Locate the cell with the specified text and output its [X, Y] center coordinate. 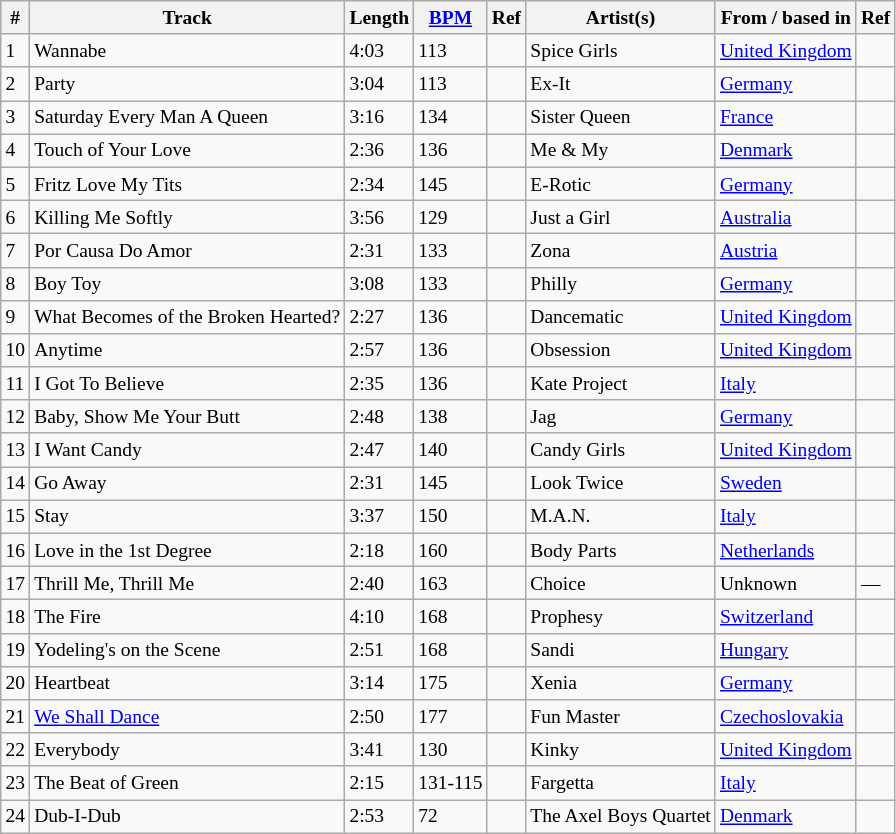
The Beat of Green [188, 782]
2:15 [380, 782]
Love in the 1st Degree [188, 550]
Look Twice [621, 484]
Saturday Every Man A Queen [188, 118]
Fargetta [621, 782]
Spice Girls [621, 50]
Jag [621, 416]
7 [16, 250]
19 [16, 650]
3:37 [380, 516]
12 [16, 416]
2:51 [380, 650]
Xenia [621, 682]
Australia [786, 216]
175 [451, 682]
Zona [621, 250]
The Fire [188, 616]
2:34 [380, 184]
163 [451, 584]
18 [16, 616]
2:36 [380, 150]
Kate Project [621, 384]
3:04 [380, 84]
20 [16, 682]
Touch of Your Love [188, 150]
10 [16, 350]
Body Parts [621, 550]
2:53 [380, 816]
E-Rotic [621, 184]
Just a Girl [621, 216]
Party [188, 84]
Dub-I-Dub [188, 816]
Prophesy [621, 616]
3:56 [380, 216]
Yodeling's on the Scene [188, 650]
2:18 [380, 550]
21 [16, 716]
23 [16, 782]
Fun Master [621, 716]
Stay [188, 516]
Track [188, 18]
Philly [621, 284]
Boy Toy [188, 284]
I Want Candy [188, 450]
15 [16, 516]
4:03 [380, 50]
Artist(s) [621, 18]
Fritz Love My Tits [188, 184]
131-115 [451, 782]
177 [451, 716]
3:16 [380, 118]
Netherlands [786, 550]
2:40 [380, 584]
What Becomes of the Broken Hearted? [188, 316]
Choice [621, 584]
8 [16, 284]
Kinky [621, 750]
3:08 [380, 284]
4:10 [380, 616]
Austria [786, 250]
13 [16, 450]
I Got To Believe [188, 384]
Por Causa Do Amor [188, 250]
3 [16, 118]
2:50 [380, 716]
Thrill Me, Thrill Me [188, 584]
138 [451, 416]
129 [451, 216]
16 [16, 550]
Sister Queen [621, 118]
1 [16, 50]
2:57 [380, 350]
4 [16, 150]
The Axel Boys Quartet [621, 816]
Switzerland [786, 616]
160 [451, 550]
22 [16, 750]
Unknown [786, 584]
Obsession [621, 350]
— [876, 584]
11 [16, 384]
14 [16, 484]
BPM [451, 18]
# [16, 18]
Dancematic [621, 316]
3:14 [380, 682]
M.A.N. [621, 516]
72 [451, 816]
Everybody [188, 750]
134 [451, 118]
Czechoslovakia [786, 716]
Length [380, 18]
130 [451, 750]
We Shall Dance [188, 716]
Ex-It [621, 84]
2:27 [380, 316]
140 [451, 450]
17 [16, 584]
Go Away [188, 484]
3:41 [380, 750]
Me & My [621, 150]
2:48 [380, 416]
Candy Girls [621, 450]
5 [16, 184]
Sandi [621, 650]
From / based in [786, 18]
2 [16, 84]
6 [16, 216]
2:35 [380, 384]
Killing Me Softly [188, 216]
2:47 [380, 450]
Wannabe [188, 50]
Baby, Show Me Your Butt [188, 416]
Hungary [786, 650]
24 [16, 816]
Sweden [786, 484]
Anytime [188, 350]
Heartbeat [188, 682]
150 [451, 516]
9 [16, 316]
France [786, 118]
